Search for the cell housing the specified text and yield its [x, y] center coordinate. 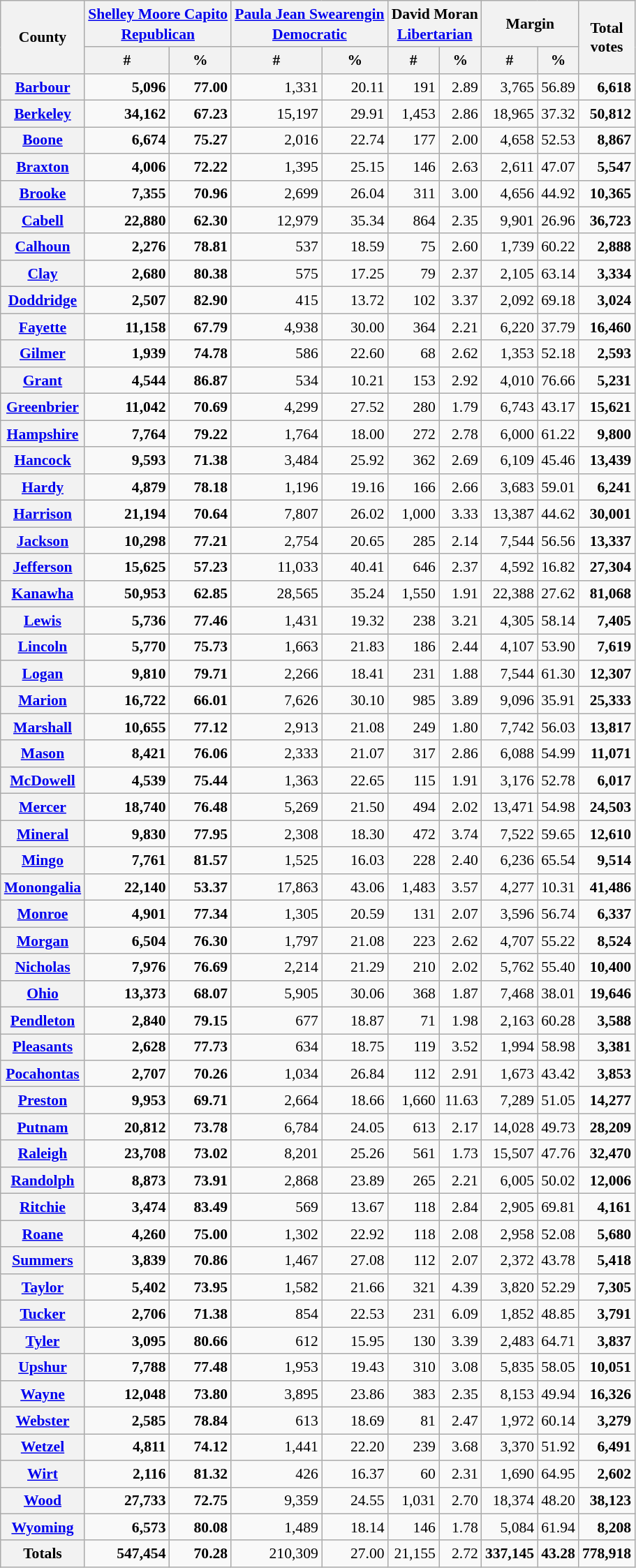
Logan [43, 674]
7,788 [127, 1367]
1,196 [276, 487]
2,680 [127, 274]
1,852 [510, 1314]
28,209 [607, 1127]
18,374 [510, 1500]
3,791 [607, 1314]
61.30 [559, 674]
80.08 [201, 1528]
2,016 [276, 140]
5,736 [127, 621]
383 [413, 1394]
43.06 [355, 887]
7,289 [510, 1100]
82.90 [201, 300]
Clay [43, 274]
6,109 [510, 460]
3.57 [461, 887]
2,092 [510, 300]
3,484 [276, 460]
40.41 [355, 567]
30.00 [355, 327]
Raleigh [43, 1154]
68.07 [201, 994]
77.95 [201, 834]
58.98 [559, 1047]
52.08 [559, 1234]
8,208 [607, 1528]
Taylor [43, 1287]
15,507 [510, 1154]
Monroe [43, 914]
18.69 [355, 1421]
David MoranLibertarian [435, 24]
210 [413, 967]
75 [413, 247]
22.20 [355, 1447]
5,231 [607, 380]
6,236 [510, 861]
7,626 [276, 700]
2,585 [127, 1421]
285 [413, 540]
13,337 [607, 540]
778,918 [607, 1554]
7,764 [127, 434]
21.07 [355, 754]
15.95 [355, 1340]
6,573 [127, 1528]
2,664 [276, 1100]
19.16 [355, 487]
66.01 [201, 700]
2.14 [461, 540]
12,979 [276, 221]
6,017 [607, 781]
22.53 [355, 1314]
13,439 [607, 460]
61.22 [559, 434]
32,470 [607, 1154]
76.69 [201, 967]
58.14 [559, 621]
3.21 [461, 621]
51.05 [559, 1100]
1,441 [276, 1447]
2.84 [461, 1207]
10,400 [607, 967]
35.24 [355, 593]
2,888 [607, 247]
1,395 [276, 167]
Doddridge [43, 300]
5,762 [510, 967]
60 [413, 1474]
2,593 [607, 354]
78.81 [201, 247]
Morgan [43, 940]
3.00 [461, 193]
43.42 [559, 1074]
54.99 [559, 754]
Summers [43, 1261]
2,276 [127, 247]
1,453 [413, 114]
177 [413, 140]
Kanawha [43, 593]
5,418 [607, 1261]
60.14 [559, 1421]
1.87 [461, 994]
53.90 [559, 647]
586 [276, 354]
4,161 [607, 1207]
2.08 [461, 1234]
26.84 [355, 1074]
Tyler [43, 1340]
76.48 [201, 807]
13,387 [510, 514]
2,116 [127, 1474]
37.79 [559, 327]
2,333 [276, 754]
7,619 [607, 647]
Ritchie [43, 1207]
70.69 [201, 407]
2,958 [510, 1234]
4,901 [127, 914]
2,706 [127, 1314]
4,539 [127, 781]
83.49 [201, 1207]
21,194 [127, 514]
11,033 [276, 567]
3,095 [127, 1340]
3,895 [276, 1394]
Lincoln [43, 647]
2,214 [276, 967]
9,359 [276, 1500]
77.00 [201, 87]
Webster [43, 1421]
57.23 [201, 567]
2.69 [461, 460]
Tucker [43, 1314]
21.50 [355, 807]
1,483 [413, 887]
19.43 [355, 1367]
23,708 [127, 1154]
19.32 [355, 621]
43.17 [559, 407]
1,467 [276, 1261]
78.84 [201, 1421]
69.81 [559, 1207]
12,610 [607, 834]
1.73 [461, 1154]
62.30 [201, 221]
18,740 [127, 807]
4,107 [510, 647]
1,353 [510, 354]
Gilmer [43, 354]
18.87 [355, 1021]
Nicholas [43, 967]
3.37 [461, 300]
7,761 [127, 861]
38.01 [559, 994]
17.25 [355, 274]
6,504 [127, 940]
12,006 [607, 1181]
18.14 [355, 1528]
537 [276, 247]
55.40 [559, 967]
27,733 [127, 1500]
1.80 [461, 727]
9,901 [510, 221]
10.21 [355, 380]
18.00 [355, 434]
2,913 [276, 727]
3.08 [461, 1367]
20.65 [355, 540]
22.74 [355, 140]
8,201 [276, 1154]
646 [413, 567]
41,486 [607, 887]
2.78 [461, 434]
12,048 [127, 1394]
2,707 [127, 1074]
Jefferson [43, 567]
70.28 [201, 1554]
2.00 [461, 140]
13.67 [355, 1207]
2,602 [607, 1474]
Hampshire [43, 434]
191 [413, 87]
70.86 [201, 1261]
15,625 [127, 567]
77.48 [201, 1367]
1.98 [461, 1021]
30,001 [607, 514]
81 [413, 1421]
Berkeley [43, 114]
67.79 [201, 327]
56.03 [559, 727]
79.22 [201, 434]
73.02 [201, 1154]
677 [276, 1021]
75.44 [201, 781]
3,853 [607, 1074]
78.18 [201, 487]
37.32 [559, 114]
Pleasants [43, 1047]
2.44 [461, 647]
368 [413, 994]
21.83 [355, 647]
15,197 [276, 114]
County [43, 37]
Marshall [43, 727]
25,333 [607, 700]
2,754 [276, 540]
2,628 [127, 1047]
4,879 [127, 487]
26.02 [355, 514]
6,743 [510, 407]
13,373 [127, 994]
Jackson [43, 540]
69.71 [201, 1100]
4,592 [510, 567]
25.26 [355, 1154]
77.34 [201, 914]
27.08 [355, 1261]
1,525 [276, 861]
44.92 [559, 193]
13,817 [607, 727]
Preston [43, 1100]
9,830 [127, 834]
2.17 [461, 1127]
64.71 [559, 1340]
52.29 [559, 1287]
Braxton [43, 167]
575 [276, 274]
13,471 [510, 807]
317 [413, 754]
7,405 [607, 621]
1,663 [276, 647]
9,514 [607, 861]
18.59 [355, 247]
77.21 [201, 540]
2.40 [461, 861]
19,646 [607, 994]
5,835 [510, 1367]
27,304 [607, 567]
3.89 [461, 700]
634 [276, 1047]
59.01 [559, 487]
Brooke [43, 193]
79.15 [201, 1021]
3,176 [510, 781]
561 [413, 1154]
4,658 [510, 140]
34,162 [127, 114]
5,547 [607, 167]
2,266 [276, 674]
Totals [43, 1554]
75.73 [201, 647]
2.47 [461, 1421]
311 [413, 193]
7,807 [276, 514]
239 [413, 1447]
68 [413, 354]
1,764 [276, 434]
49.94 [559, 1394]
45.46 [559, 460]
79.71 [201, 674]
1.79 [461, 407]
3,837 [607, 1340]
Calhoun [43, 247]
21.66 [355, 1287]
13.72 [355, 300]
Cabell [43, 221]
11.63 [461, 1100]
27.52 [355, 407]
1,972 [510, 1421]
51.92 [559, 1447]
534 [276, 380]
27.00 [355, 1554]
28,565 [276, 593]
3,381 [607, 1047]
Pendleton [43, 1021]
Wood [43, 1500]
9,096 [510, 700]
44.62 [559, 514]
3,474 [127, 1207]
Greenbrier [43, 407]
35.34 [355, 221]
58.05 [559, 1367]
2.31 [461, 1474]
130 [413, 1340]
3,024 [607, 300]
30.06 [355, 994]
24.05 [355, 1127]
272 [413, 434]
2,163 [510, 1021]
25.92 [355, 460]
4,010 [510, 380]
1,797 [276, 940]
2.60 [461, 247]
Barbour [43, 87]
73.91 [201, 1181]
Randolph [43, 1181]
12,307 [607, 674]
81,068 [607, 593]
75.27 [201, 140]
23.89 [355, 1181]
153 [413, 380]
81.57 [201, 861]
59.65 [559, 834]
7,468 [510, 994]
48.85 [559, 1314]
76.30 [201, 940]
2.89 [461, 87]
43.28 [559, 1554]
4,277 [510, 887]
3.39 [461, 1340]
2,868 [276, 1181]
6,088 [510, 754]
Mingo [43, 861]
3.74 [461, 834]
81.32 [201, 1474]
74.12 [201, 1447]
9,810 [127, 674]
63.14 [559, 274]
102 [413, 300]
569 [276, 1207]
3,334 [607, 274]
1.88 [461, 674]
10.31 [559, 887]
4,938 [276, 327]
9,800 [607, 434]
71 [413, 1021]
985 [413, 700]
77.73 [201, 1047]
426 [276, 1474]
5,905 [276, 994]
70.96 [201, 193]
16.03 [355, 861]
7,355 [127, 193]
8,421 [127, 754]
22,388 [510, 593]
29.91 [355, 114]
265 [413, 1181]
60.28 [559, 1021]
Monongalia [43, 887]
56.74 [559, 914]
26.96 [559, 221]
7,522 [510, 834]
3,370 [510, 1447]
15,621 [607, 407]
1,305 [276, 914]
52.78 [559, 781]
1,031 [413, 1500]
1,582 [276, 1287]
1,363 [276, 781]
6,241 [607, 487]
52.18 [559, 354]
3,765 [510, 87]
73.95 [201, 1287]
1.78 [461, 1528]
8,153 [510, 1394]
11,042 [127, 407]
1,953 [276, 1367]
54.98 [559, 807]
5,084 [510, 1528]
4.39 [461, 1287]
2,840 [127, 1021]
3.68 [461, 1447]
228 [413, 861]
70.26 [201, 1074]
80.66 [201, 1340]
Harrison [43, 514]
6,491 [607, 1447]
14,277 [607, 1100]
61.94 [559, 1528]
70.64 [201, 514]
Pocahontas [43, 1074]
38,123 [607, 1500]
50,812 [607, 114]
3,588 [607, 1021]
50.02 [559, 1181]
62.85 [201, 593]
Roane [43, 1234]
10,655 [127, 727]
67.23 [201, 114]
Grant [43, 380]
547,454 [127, 1554]
36,723 [607, 221]
21,155 [413, 1554]
2.72 [461, 1554]
18.66 [355, 1100]
2.91 [461, 1074]
1,550 [413, 593]
1,673 [510, 1074]
10,298 [127, 540]
1,939 [127, 354]
2.66 [461, 487]
6,784 [276, 1127]
1,000 [413, 514]
22.65 [355, 781]
3.52 [461, 1047]
49.73 [559, 1127]
76.06 [201, 754]
22,140 [127, 887]
2,611 [510, 167]
22,880 [127, 221]
72.22 [201, 167]
9,953 [127, 1100]
43.78 [559, 1261]
21.29 [355, 967]
1,489 [276, 1528]
4,305 [510, 621]
22.92 [355, 1234]
74.78 [201, 354]
6,005 [510, 1181]
24,503 [607, 807]
16,722 [127, 700]
Putnam [43, 1127]
4,656 [510, 193]
1,302 [276, 1234]
2,905 [510, 1207]
3.33 [461, 514]
7,976 [127, 967]
166 [413, 487]
Margin [531, 24]
22.60 [355, 354]
4,006 [127, 167]
494 [413, 807]
854 [276, 1314]
5,096 [127, 87]
Boone [43, 140]
3,820 [510, 1287]
321 [413, 1287]
5,269 [276, 807]
223 [413, 940]
249 [413, 727]
50,953 [127, 593]
Wetzel [43, 1447]
47.76 [559, 1154]
415 [276, 300]
16,460 [607, 327]
56.89 [559, 87]
362 [413, 460]
75.00 [201, 1234]
Mason [43, 754]
47.07 [559, 167]
18.30 [355, 834]
4,707 [510, 940]
8,867 [607, 140]
6,220 [510, 327]
11,158 [127, 327]
210,309 [276, 1554]
Mercer [43, 807]
23.86 [355, 1394]
4,811 [127, 1447]
472 [413, 834]
310 [413, 1367]
76.66 [559, 380]
Totalvotes [607, 37]
6,337 [607, 914]
McDowell [43, 781]
3,839 [127, 1261]
1,331 [276, 87]
1,660 [413, 1100]
8,524 [607, 940]
2,105 [510, 274]
1,690 [510, 1474]
20.59 [355, 914]
Wirt [43, 1474]
3,279 [607, 1421]
4,544 [127, 380]
24.55 [355, 1500]
6,000 [510, 434]
10,051 [607, 1367]
55.22 [559, 940]
186 [413, 647]
16.82 [559, 567]
26.04 [355, 193]
6.09 [461, 1314]
16.37 [355, 1474]
612 [276, 1340]
73.78 [201, 1127]
337,145 [510, 1554]
77.12 [201, 727]
25.15 [355, 167]
4,260 [127, 1234]
80.38 [201, 274]
11,071 [607, 754]
Mineral [43, 834]
69.18 [559, 300]
64.95 [559, 1474]
52.53 [559, 140]
2,308 [276, 834]
4,299 [276, 407]
8,873 [127, 1181]
2.63 [461, 167]
86.87 [201, 380]
48.20 [559, 1500]
Shelley Moore CapitoRepublican [158, 24]
7,742 [510, 727]
1,994 [510, 1047]
238 [413, 621]
20.11 [355, 87]
3,596 [510, 914]
2,699 [276, 193]
18,965 [510, 114]
Fayette [43, 327]
5,680 [607, 1234]
18.75 [355, 1047]
Ohio [43, 994]
56.56 [559, 540]
60.22 [559, 247]
2,372 [510, 1261]
1,431 [276, 621]
6,674 [127, 140]
2.92 [461, 380]
Lewis [43, 621]
Marion [43, 700]
7,305 [607, 1287]
35.91 [559, 700]
131 [413, 914]
16,326 [607, 1394]
9,593 [127, 460]
119 [413, 1047]
30.10 [355, 700]
3,683 [510, 487]
77.46 [201, 621]
27.62 [559, 593]
Hardy [43, 487]
20,812 [127, 1127]
65.54 [559, 861]
79 [413, 274]
280 [413, 407]
2,507 [127, 300]
18.41 [355, 674]
5,770 [127, 647]
Upshur [43, 1367]
72.75 [201, 1500]
1,034 [276, 1074]
864 [413, 221]
Hancock [43, 460]
5,402 [127, 1287]
1,739 [510, 247]
Paula Jean SwearenginDemocratic [309, 24]
115 [413, 781]
Wyoming [43, 1528]
73.80 [201, 1394]
14,028 [510, 1127]
10,365 [607, 193]
2.70 [461, 1500]
Wayne [43, 1394]
6,618 [607, 87]
17,863 [276, 887]
53.37 [201, 887]
364 [413, 327]
2,483 [510, 1340]
